For the text-containing cell, return its midpoint in [x, y] coordinate format. 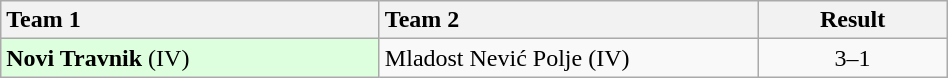
Mladost Nević Polje (IV) [568, 58]
Result [852, 20]
Team 2 [568, 20]
Novi Travnik (IV) [190, 58]
Team 1 [190, 20]
3–1 [852, 58]
